Locate the cell with the specified text and output its (x, y) center coordinate. 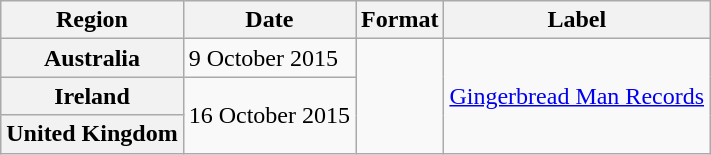
Ireland (92, 96)
Region (92, 20)
Format (400, 20)
Date (269, 20)
Australia (92, 58)
Label (577, 20)
Gingerbread Man Records (577, 96)
9 October 2015 (269, 58)
16 October 2015 (269, 115)
United Kingdom (92, 134)
